Pinpoint the cell where the given text exists, returning its [X, Y] midpoint coordinate. 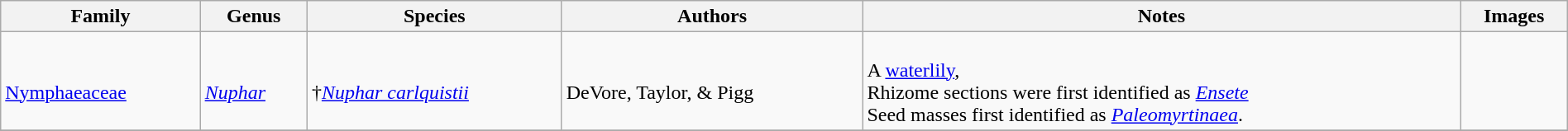
Family [101, 16]
Nuphar [253, 81]
DeVore, Taylor, & Pigg [712, 81]
Notes [1161, 16]
Nymphaeaceae [101, 81]
A waterlily, Rhizome sections were first identified as Ensete Seed masses first identified as Paleomyrtinaea. [1161, 81]
Authors [712, 16]
†Nuphar carlquistii [434, 81]
Species [434, 16]
Images [1513, 16]
Genus [253, 16]
